Search for the cell housing the specified text and yield its (x, y) center coordinate. 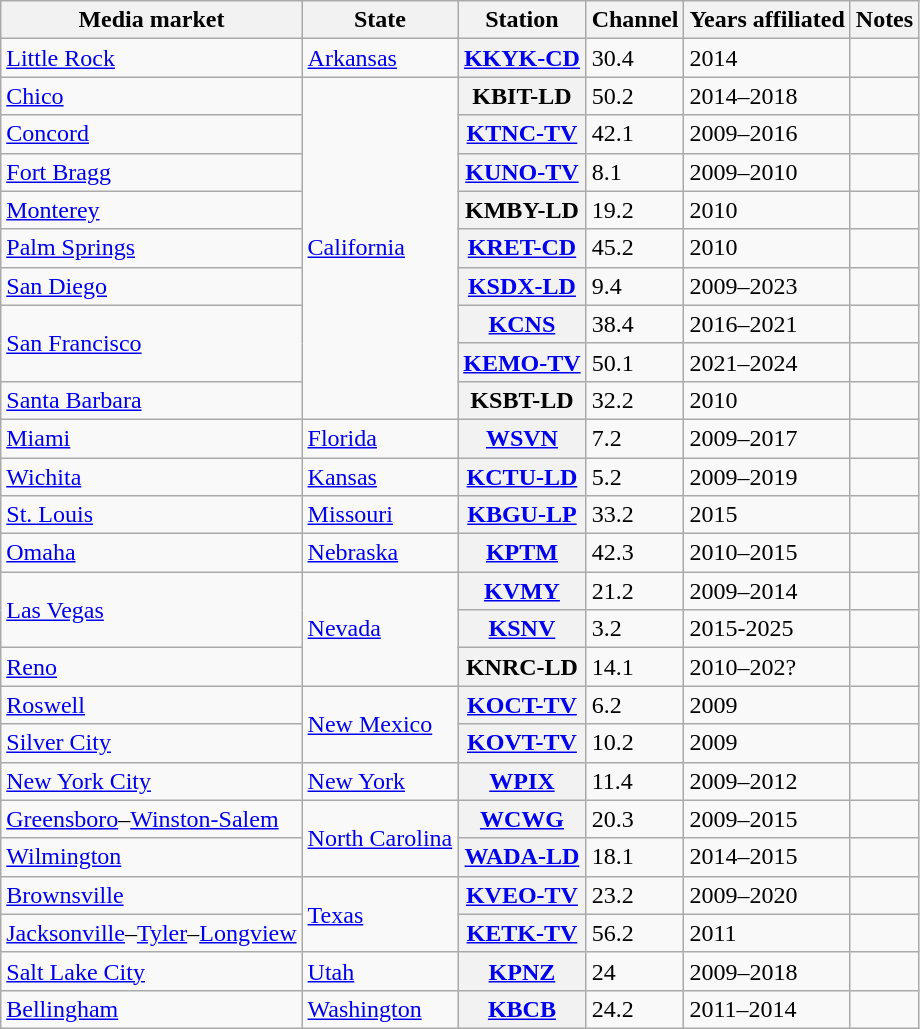
24 (635, 971)
18.1 (635, 857)
10.2 (635, 743)
2015 (767, 515)
Greensboro–Winston-Salem (152, 819)
KTNC-TV (522, 134)
42.1 (635, 134)
45.2 (635, 248)
2011–2014 (767, 1009)
2009–2015 (767, 819)
San Francisco (152, 343)
Arkansas (380, 58)
Wilmington (152, 857)
Salt Lake City (152, 971)
20.3 (635, 819)
23.2 (635, 895)
KCNS (522, 324)
WPIX (522, 781)
KPTM (522, 553)
WADA-LD (522, 857)
KPNZ (522, 971)
7.2 (635, 438)
Jacksonville–Tyler–Longview (152, 933)
Bellingham (152, 1009)
2009–2020 (767, 895)
North Carolina (380, 838)
2009–2017 (767, 438)
5.2 (635, 477)
2010–2015 (767, 553)
KETK-TV (522, 933)
Notes (884, 20)
Florida (380, 438)
KSDX-LD (522, 286)
Missouri (380, 515)
2009–2012 (767, 781)
New York City (152, 781)
21.2 (635, 591)
Santa Barbara (152, 400)
2014 (767, 58)
Media market (152, 20)
KMBY-LD (522, 210)
24.2 (635, 1009)
KUNO-TV (522, 172)
KBIT-LD (522, 96)
Wichita (152, 477)
KVMY (522, 591)
2014–2018 (767, 96)
Kansas (380, 477)
KBCB (522, 1009)
Miami (152, 438)
2009–2010 (767, 172)
30.4 (635, 58)
KSBT-LD (522, 400)
8.1 (635, 172)
Years affiliated (767, 20)
3.2 (635, 629)
California (380, 248)
2009–2016 (767, 134)
50.1 (635, 362)
33.2 (635, 515)
Roswell (152, 705)
42.3 (635, 553)
9.4 (635, 286)
2009–2018 (767, 971)
KCTU-LD (522, 477)
Nevada (380, 629)
Washington (380, 1009)
2011 (767, 933)
KOVT-TV (522, 743)
WSVN (522, 438)
Las Vegas (152, 610)
Utah (380, 971)
Station (522, 20)
Concord (152, 134)
Omaha (152, 553)
2009–2014 (767, 591)
KBGU-LP (522, 515)
56.2 (635, 933)
19.2 (635, 210)
Silver City (152, 743)
Chico (152, 96)
KOCT-TV (522, 705)
2015-2025 (767, 629)
2010–202? (767, 667)
State (380, 20)
50.2 (635, 96)
New Mexico (380, 724)
14.1 (635, 667)
Texas (380, 914)
2009–2023 (767, 286)
Brownsville (152, 895)
32.2 (635, 400)
Channel (635, 20)
6.2 (635, 705)
Palm Springs (152, 248)
KRET-CD (522, 248)
2009–2019 (767, 477)
KEMO-TV (522, 362)
New York (380, 781)
2014–2015 (767, 857)
Monterey (152, 210)
2021–2024 (767, 362)
KVEO-TV (522, 895)
WCWG (522, 819)
Fort Bragg (152, 172)
Nebraska (380, 553)
2016–2021 (767, 324)
Little Rock (152, 58)
KSNV (522, 629)
San Diego (152, 286)
Reno (152, 667)
11.4 (635, 781)
KNRC-LD (522, 667)
KKYK-CD (522, 58)
38.4 (635, 324)
St. Louis (152, 515)
